Identify which cell holds the provided text, then report its [x, y] central coordinate. 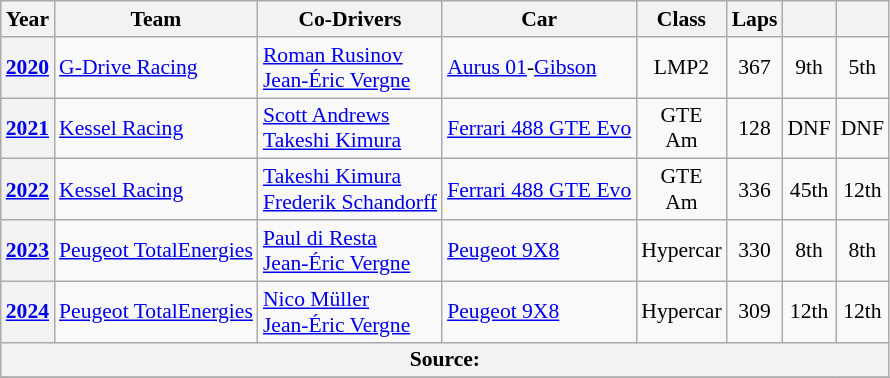
2020 [28, 68]
LMP2 [681, 68]
Co-Drivers [350, 19]
Team [156, 19]
9th [808, 68]
Nico Müller Jean-Éric Vergne [350, 312]
309 [755, 312]
Aurus 01-Gibson [539, 68]
2024 [28, 312]
Class [681, 19]
128 [755, 128]
330 [755, 250]
G-Drive Racing [156, 68]
Year [28, 19]
336 [755, 190]
367 [755, 68]
45th [808, 190]
Roman Rusinov Jean-Éric Vergne [350, 68]
Scott Andrews Takeshi Kimura [350, 128]
2021 [28, 128]
Source: [445, 360]
Paul di Resta Jean-Éric Vergne [350, 250]
5th [862, 68]
Laps [755, 19]
2022 [28, 190]
2023 [28, 250]
Takeshi Kimura Frederik Schandorff [350, 190]
Car [539, 19]
